Capture the cell that displays the provided text and extract its [x, y] central coordinate. 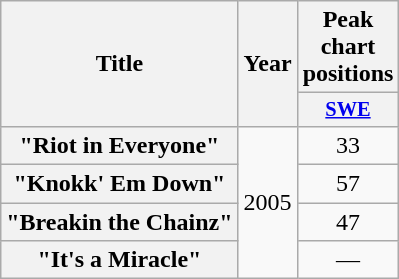
"Riot in Everyone" [120, 145]
Peak chart positions [348, 47]
Title [120, 64]
2005 [268, 202]
"Knokk' Em Down" [120, 184]
— [348, 260]
"It's a Miracle" [120, 260]
Year [268, 64]
SWE [348, 110]
47 [348, 222]
57 [348, 184]
33 [348, 145]
"Breakin the Chainz" [120, 222]
